Capture the cell that displays the provided text and extract its (x, y) central coordinate. 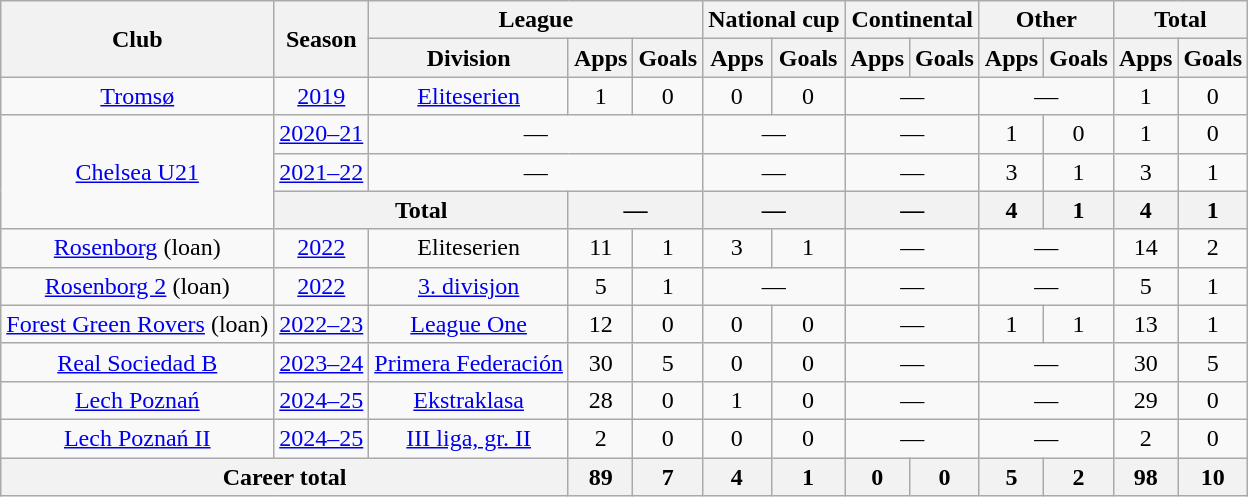
3. divisjon (469, 286)
Chelsea U21 (138, 172)
III liga, gr. II (469, 438)
Lech Poznań II (138, 438)
National cup (774, 20)
13 (1145, 324)
14 (1145, 248)
11 (600, 248)
2023–24 (322, 362)
Club (138, 39)
2022–23 (322, 324)
League (536, 20)
Continental (912, 20)
12 (600, 324)
Rosenborg 2 (loan) (138, 286)
2020–21 (322, 134)
Season (322, 39)
Lech Poznań (138, 400)
Other (1046, 20)
League One (469, 324)
98 (1145, 477)
Forest Green Rovers (loan) (138, 324)
Real Sociedad B (138, 362)
Primera Federación (469, 362)
Tromsø (138, 96)
29 (1145, 400)
Ekstraklasa (469, 400)
Career total (285, 477)
2019 (322, 96)
Division (469, 58)
Rosenborg (loan) (138, 248)
89 (600, 477)
2021–22 (322, 172)
10 (1213, 477)
28 (600, 400)
7 (668, 477)
